Determine the (x, y) coordinate at the center of the cell enclosing the given text.  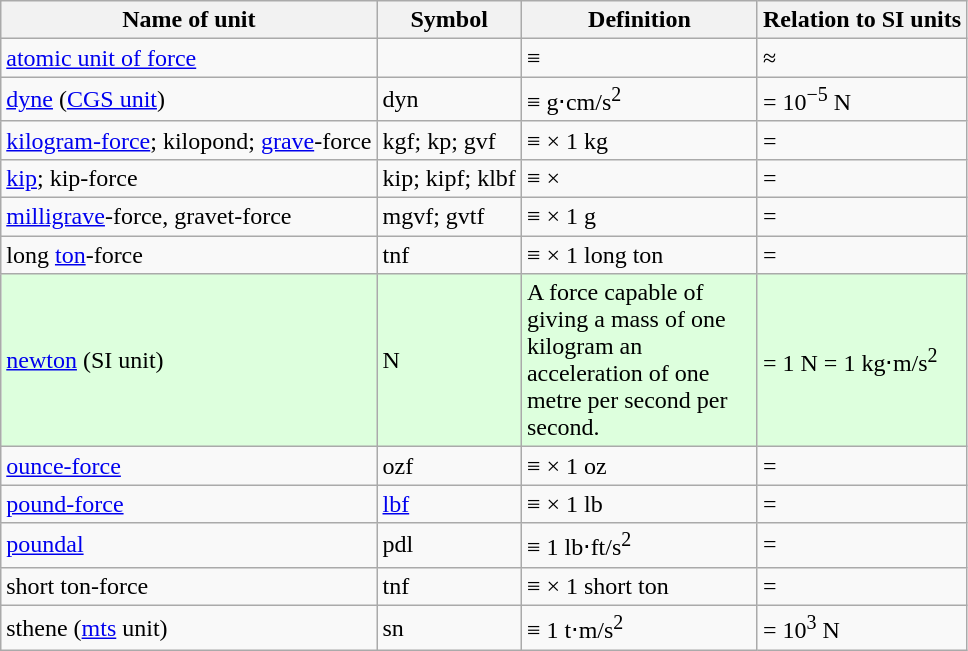
≈ (862, 58)
≡ × 1 kg (639, 140)
≡ × 1 long ton (639, 255)
≡ 1 lb⋅ft/s2 (639, 546)
= 10−5 N (862, 100)
ozf (449, 466)
newton (SI unit) (189, 360)
pound-force (189, 504)
Symbol (449, 20)
poundal (189, 546)
Relation to SI units (862, 20)
short ton-force (189, 586)
= 103 N (862, 628)
A force capable of giving a mass of one kilogram an acceleration of one metre per second per second. (639, 360)
= 1 N = 1 kg⋅m/s2 (862, 360)
≡ × 1 short ton (639, 586)
milligrave-force, gravet-force (189, 217)
mgvf; gvtf (449, 217)
≡ × (639, 178)
Name of unit (189, 20)
kip; kipf; klbf (449, 178)
≡ (639, 58)
kip; kip-force (189, 178)
sn (449, 628)
pdl (449, 546)
sthene (mts unit) (189, 628)
atomic unit of force (189, 58)
Definition (639, 20)
≡ 1 t⋅m/s2 (639, 628)
kilogram-force; kilopond; grave-force (189, 140)
≡ g⋅cm/s2 (639, 100)
≡ × 1 g (639, 217)
≡ × 1 oz (639, 466)
ounce-force (189, 466)
N (449, 360)
kgf; kp; gvf (449, 140)
≡ × 1 lb (639, 504)
dyn (449, 100)
lbf (449, 504)
long ton-force (189, 255)
dyne (CGS unit) (189, 100)
